Scan for the cell matching the given text and deliver its (x, y) coordinate at center. 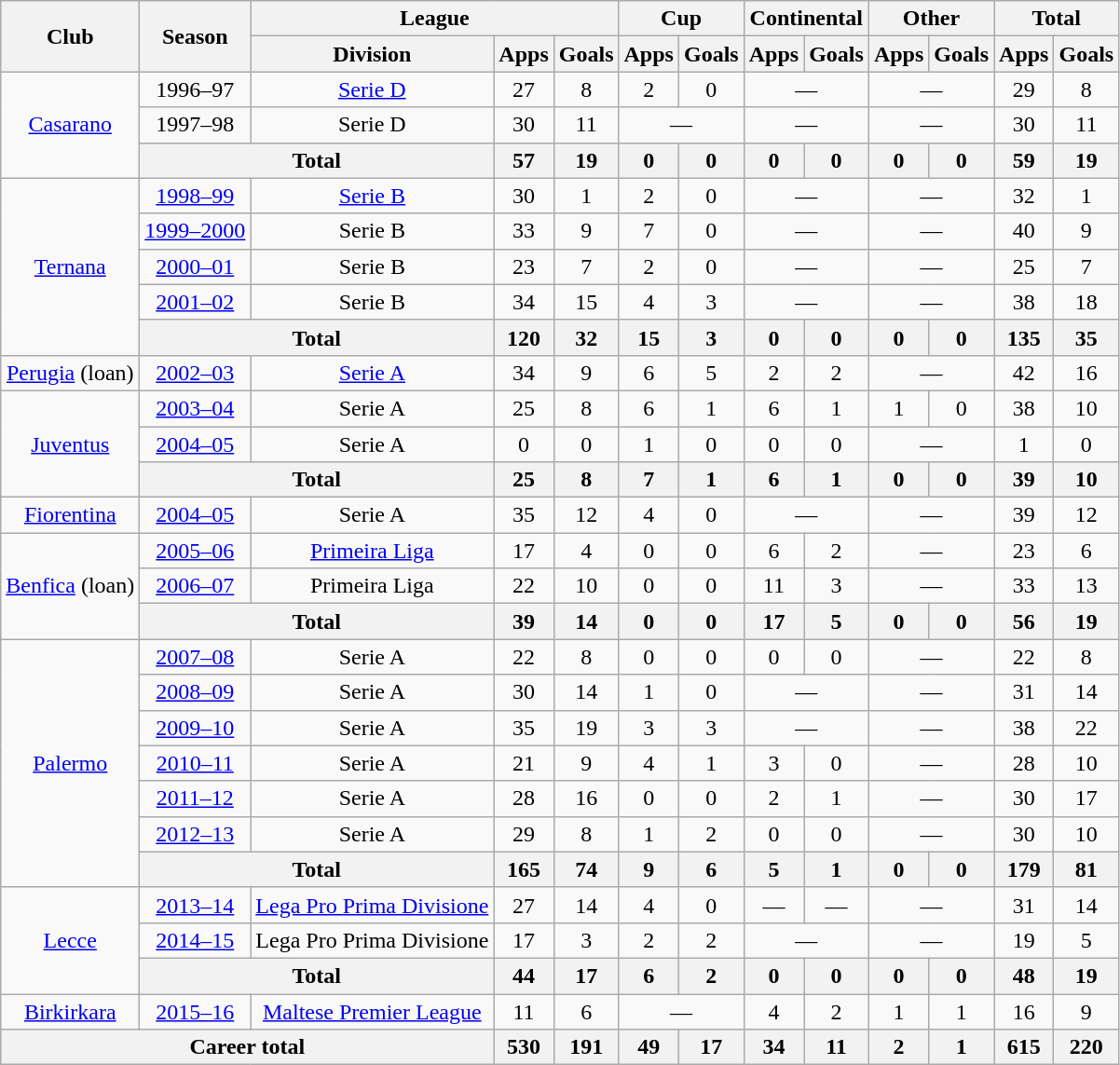
74 (586, 869)
81 (1086, 869)
Lecce (71, 940)
2006–07 (196, 586)
Casarano (71, 125)
191 (586, 1047)
530 (524, 1047)
Career total (248, 1047)
Club (71, 36)
Other (931, 19)
Perugia (loan) (71, 373)
2011–12 (196, 799)
2008–09 (196, 692)
2001–02 (196, 302)
13 (1086, 586)
2003–04 (196, 408)
59 (1024, 160)
1997–98 (196, 125)
2002–03 (196, 373)
Season (196, 36)
2014–15 (196, 940)
League (434, 19)
179 (1024, 869)
Birkirkara (71, 1011)
Juventus (71, 444)
42 (1024, 373)
2012–13 (196, 834)
Division (373, 54)
40 (1024, 231)
Continental (806, 19)
44 (524, 976)
Ternana (71, 266)
Cup (681, 19)
2000–01 (196, 266)
Palermo (71, 763)
49 (649, 1047)
48 (1024, 976)
Maltese Premier League (373, 1011)
2009–10 (196, 728)
57 (524, 160)
21 (524, 763)
Fiorentina (71, 515)
1996–97 (196, 89)
1999–2000 (196, 231)
220 (1086, 1047)
2015–16 (196, 1011)
56 (1024, 621)
2013–14 (196, 905)
615 (1024, 1047)
Benfica (loan) (71, 586)
1998–99 (196, 196)
135 (1024, 337)
2010–11 (196, 763)
165 (524, 869)
18 (1086, 302)
2005–06 (196, 551)
120 (524, 337)
2007–08 (196, 657)
